Return the (X, Y) coordinate for the center point of the cell that contains the specified text.  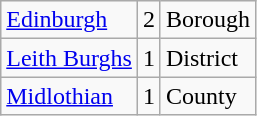
Edinburgh (70, 20)
County (208, 96)
District (208, 58)
2 (148, 20)
Leith Burghs (70, 58)
Midlothian (70, 96)
Borough (208, 20)
